Search for the cell housing the specified text and yield its [X, Y] center coordinate. 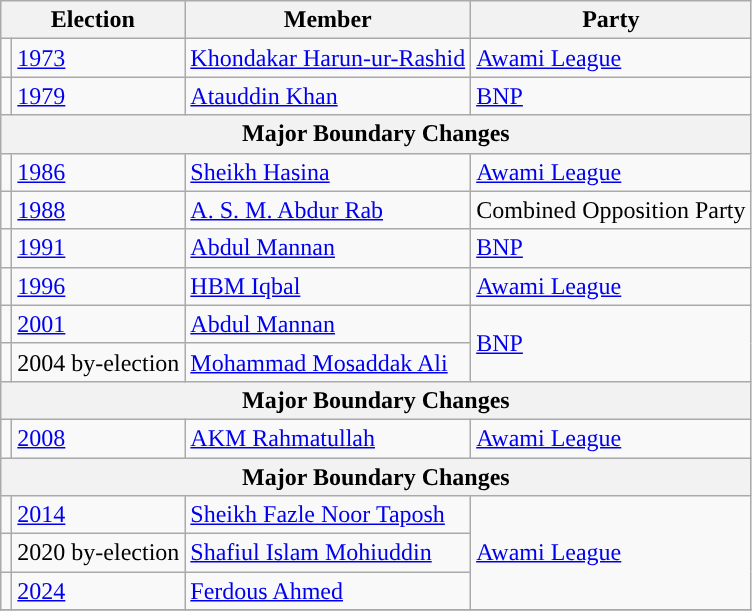
1986 [98, 172]
Khondakar Harun-ur-Rashid [328, 58]
Member [328, 20]
2020 by-election [98, 553]
AKM Rahmatullah [328, 438]
HBM Iqbal [328, 286]
Election [93, 20]
Sheikh Hasina [328, 172]
Ferdous Ahmed [328, 591]
1996 [98, 286]
2024 [98, 591]
2001 [98, 324]
Atauddin Khan [328, 96]
Mohammad Mosaddak Ali [328, 362]
1973 [98, 58]
2014 [98, 515]
2008 [98, 438]
1991 [98, 248]
1988 [98, 210]
Combined Opposition Party [611, 210]
Sheikh Fazle Noor Taposh [328, 515]
A. S. M. Abdur Rab [328, 210]
1979 [98, 96]
Shafiul Islam Mohiuddin [328, 553]
2004 by-election [98, 362]
Party [611, 20]
